Pinpoint the cell where the given text exists, returning its [x, y] midpoint coordinate. 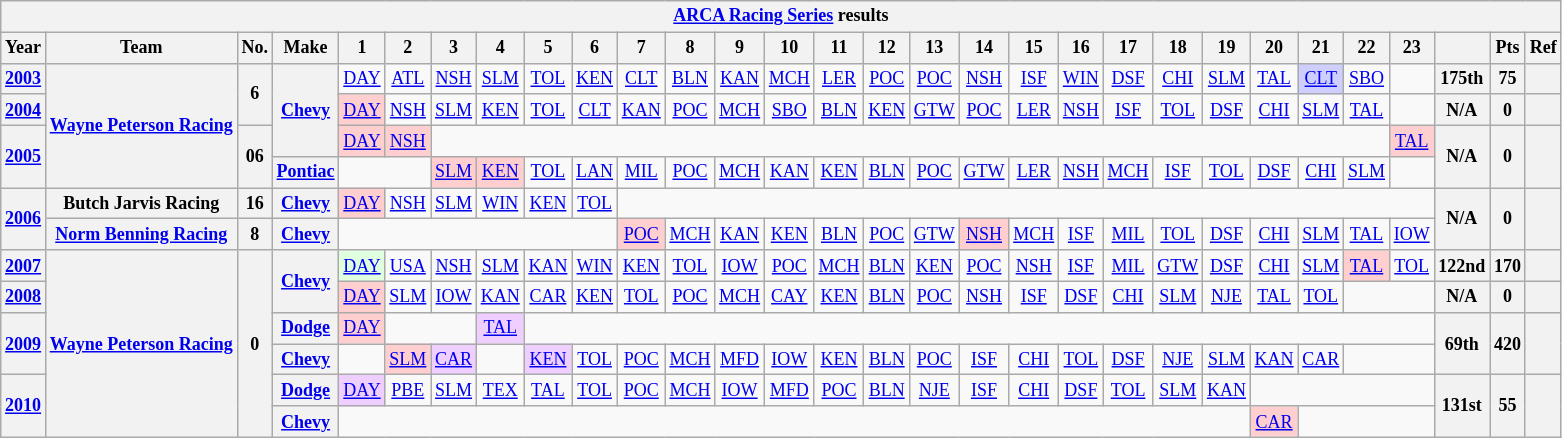
ATL [408, 78]
2006 [24, 219]
7 [641, 48]
131st [1462, 406]
1 [362, 48]
Ref [1543, 48]
14 [984, 48]
LAN [595, 172]
21 [1321, 48]
2005 [24, 156]
06 [254, 156]
9 [740, 48]
22 [1367, 48]
PBE [408, 390]
USA [408, 266]
2004 [24, 110]
3 [454, 48]
175th [1462, 78]
20 [1274, 48]
17 [1128, 48]
170 [1508, 266]
10 [789, 48]
Make [306, 48]
Butch Jarvis Racing [141, 204]
ARCA Racing Series results [781, 16]
13 [935, 48]
Pontiac [306, 172]
55 [1508, 406]
TEX [500, 390]
122nd [1462, 266]
69th [1462, 343]
2007 [24, 266]
15 [1034, 48]
420 [1508, 343]
4 [500, 48]
11 [839, 48]
Pts [1508, 48]
23 [1412, 48]
No. [254, 48]
Team [141, 48]
2008 [24, 296]
2010 [24, 406]
18 [1178, 48]
2 [408, 48]
75 [1508, 78]
19 [1227, 48]
Norm Benning Racing [141, 234]
CAY [789, 296]
Year [24, 48]
2003 [24, 78]
12 [887, 48]
5 [548, 48]
2009 [24, 343]
